Locate the cell with the specified text and output its (x, y) center coordinate. 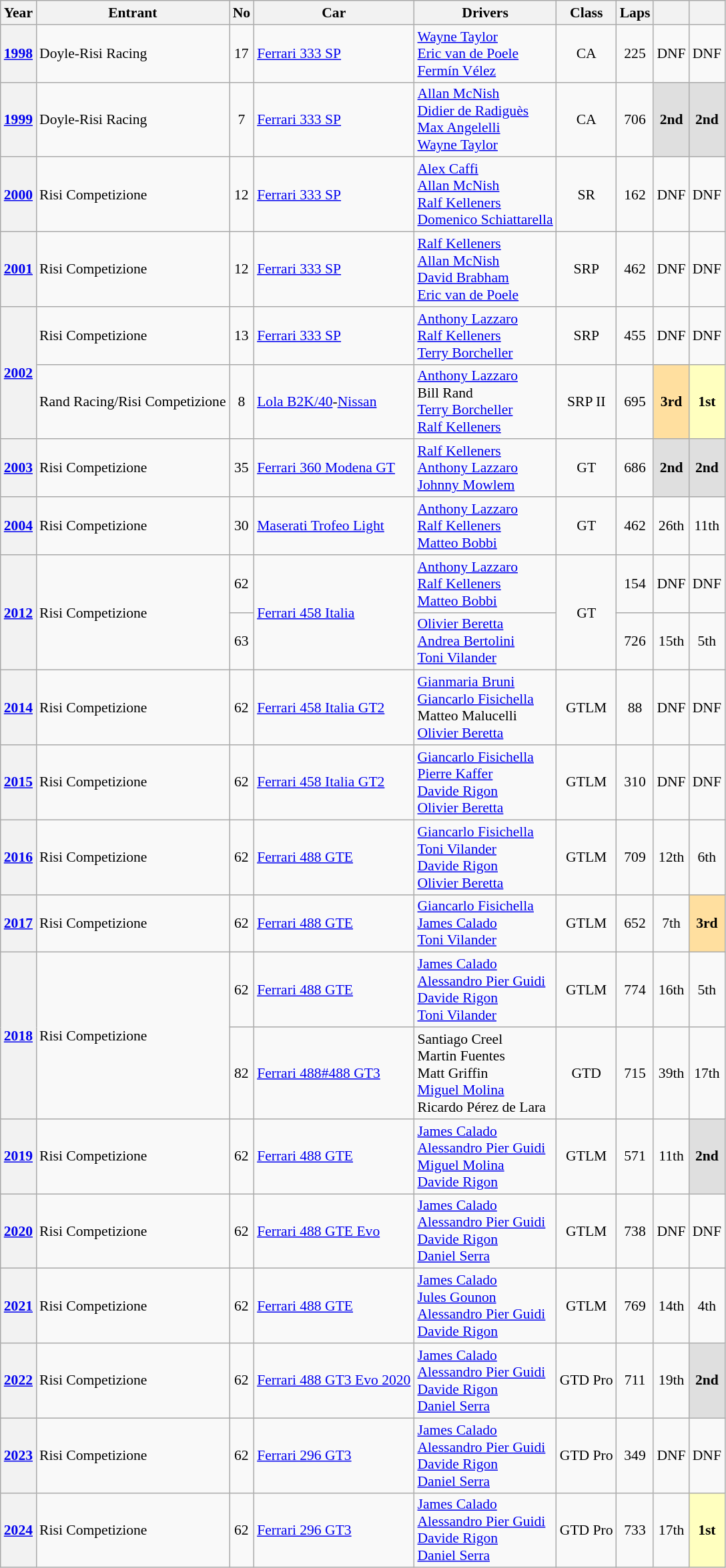
Year (19, 13)
711 (635, 1381)
733 (635, 1530)
2002 (19, 373)
26th (671, 526)
Anthony Lazzaro Bill Rand Terry Borcheller Ralf Kelleners (484, 402)
63 (242, 642)
13 (242, 336)
2017 (19, 923)
No (242, 13)
16th (671, 990)
Ralf Kelleners Allan McNish David Brabham Eric van de Poele (484, 269)
Giancarlo Fisichella James Calado Toni Vilander (484, 923)
162 (635, 195)
Car (334, 13)
SR (587, 195)
2014 (19, 708)
Ferrari 488#488 GT3 (334, 1073)
Laps (635, 13)
35 (242, 468)
2022 (19, 1381)
15th (671, 642)
1998 (19, 53)
Drivers (484, 13)
652 (635, 923)
Maserati Trofeo Light (334, 526)
7 (242, 119)
Olivier Beretta Andrea Bertolini Toni Vilander (484, 642)
2015 (19, 782)
154 (635, 584)
2024 (19, 1530)
2020 (19, 1231)
686 (635, 468)
Class (587, 13)
Ferrari 458 Italia (334, 612)
17 (242, 53)
Ralf Kelleners Anthony Lazzaro Johnny Mowlem (484, 468)
14th (671, 1306)
571 (635, 1156)
30 (242, 526)
Rand Racing/Risi Competizione (133, 402)
12th (671, 857)
James Calado Alessandro Pier Guidi Davide Rigon Toni Vilander (484, 990)
726 (635, 642)
James Calado Jules Gounon Alessandro Pier Guidi Davide Rigon (484, 1306)
769 (635, 1306)
19th (671, 1381)
695 (635, 402)
715 (635, 1073)
8 (242, 402)
349 (635, 1455)
455 (635, 336)
Wayne Taylor Eric van de Poele Fermín Vélez (484, 53)
2021 (19, 1306)
Lola B2K/40-Nissan (334, 402)
GTD (587, 1073)
2001 (19, 269)
Giancarlo Fisichella Toni Vilander Davide Rigon Olivier Beretta (484, 857)
Ferrari 488 GTE Evo (334, 1231)
2003 (19, 468)
Allan McNish Didier de Radiguès Max Angelelli Wayne Taylor (484, 119)
2018 (19, 1036)
706 (635, 119)
SRP II (587, 402)
Santiago Creel Martin Fuentes Matt Griffin Miguel Molina Ricardo Pérez de Lara (484, 1073)
88 (635, 708)
2016 (19, 857)
2004 (19, 526)
2023 (19, 1455)
4th (707, 1306)
2012 (19, 612)
2019 (19, 1156)
774 (635, 990)
82 (242, 1073)
Alex Caffi Allan McNish Ralf Kelleners Domenico Schiattarella (484, 195)
Ferrari 488 GT3 Evo 2020 (334, 1381)
7th (671, 923)
2000 (19, 195)
Gianmaria Bruni Giancarlo Fisichella Matteo Malucelli Olivier Beretta (484, 708)
39th (671, 1073)
Anthony Lazzaro Ralf Kelleners Terry Borcheller (484, 336)
1999 (19, 119)
Entrant (133, 13)
Giancarlo Fisichella Pierre Kaffer Davide Rigon Olivier Beretta (484, 782)
310 (635, 782)
6th (707, 857)
738 (635, 1231)
225 (635, 53)
James Calado Alessandro Pier Guidi Miguel Molina Davide Rigon (484, 1156)
Ferrari 360 Modena GT (334, 468)
709 (635, 857)
